Return the [X, Y] coordinate for the center point of the cell that contains the specified text.  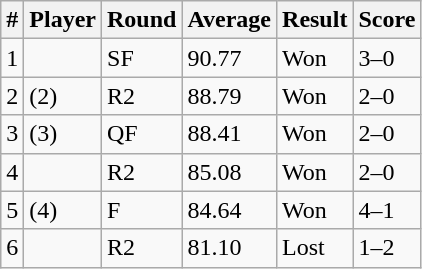
1 [12, 58]
90.77 [230, 58]
Lost [315, 248]
88.79 [230, 96]
85.08 [230, 172]
88.41 [230, 134]
Average [230, 20]
6 [12, 248]
1–2 [387, 248]
3 [12, 134]
(2) [63, 96]
(4) [63, 210]
81.10 [230, 248]
Player [63, 20]
4–1 [387, 210]
# [12, 20]
2 [12, 96]
F [142, 210]
3–0 [387, 58]
Score [387, 20]
Result [315, 20]
5 [12, 210]
84.64 [230, 210]
QF [142, 134]
Round [142, 20]
(3) [63, 134]
4 [12, 172]
SF [142, 58]
